Determine the (x, y) coordinate at the center of the cell enclosing the given text.  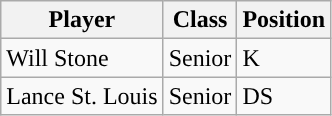
K (284, 58)
DS (284, 96)
Will Stone (82, 58)
Lance St. Louis (82, 96)
Position (284, 20)
Player (82, 20)
Class (200, 20)
